Return the [X, Y] coordinate for the center point of the cell that contains the specified text.  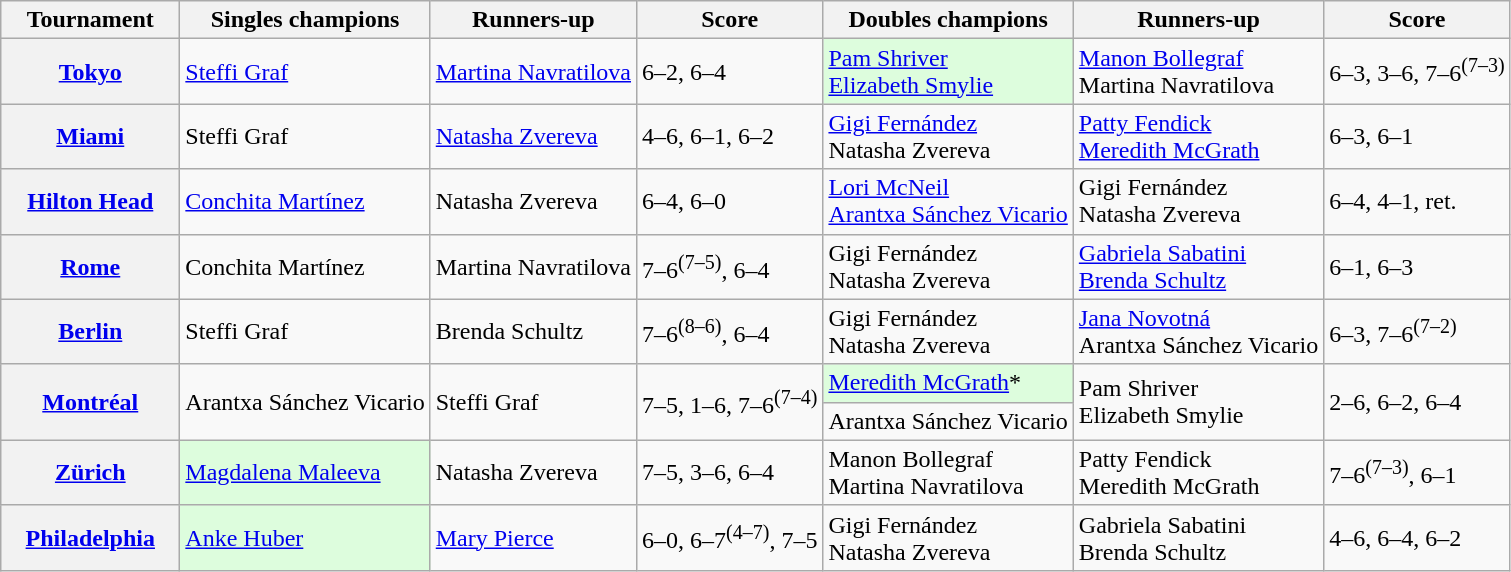
Magdalena Maleeva [305, 472]
6–3, 3–6, 7–6(7–3) [1417, 72]
7–6(7–3), 6–1 [1417, 472]
Philadelphia [90, 538]
4–6, 6–4, 6–2 [1417, 538]
6–2, 6–4 [730, 72]
7–5, 1–6, 7–6(7–4) [730, 402]
Meredith McGrath* [948, 383]
Doubles champions [948, 20]
Rome [90, 266]
6–4, 4–1, ret. [1417, 202]
7–6(8–6), 6–4 [730, 332]
Jana Novotná Arantxa Sánchez Vicario [1198, 332]
Montréal [90, 402]
6–0, 6–7(4–7), 7–5 [730, 538]
Mary Pierce [533, 538]
6–3, 6–1 [1417, 136]
Tournament [90, 20]
Tokyo [90, 72]
Singles champions [305, 20]
7–5, 3–6, 6–4 [730, 472]
6–1, 6–3 [1417, 266]
Hilton Head [90, 202]
Brenda Schultz [533, 332]
Anke Huber [305, 538]
2–6, 6–2, 6–4 [1417, 402]
4–6, 6–1, 6–2 [730, 136]
6–3, 7–6(7–2) [1417, 332]
Berlin [90, 332]
Zürich [90, 472]
7–6(7–5), 6–4 [730, 266]
Lori McNeil Arantxa Sánchez Vicario [948, 202]
6–4, 6–0 [730, 202]
Miami [90, 136]
